Identify which cell holds the provided text, then report its [X, Y] central coordinate. 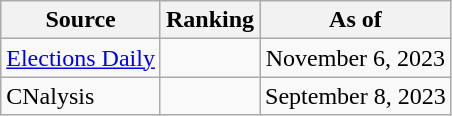
Ranking [210, 20]
September 8, 2023 [356, 96]
As of [356, 20]
November 6, 2023 [356, 58]
CNalysis [81, 96]
Source [81, 20]
Elections Daily [81, 58]
